Pinpoint the cell where the given text exists, returning its (X, Y) midpoint coordinate. 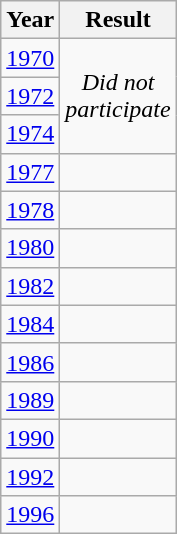
1989 (30, 400)
1984 (30, 324)
1980 (30, 248)
1972 (30, 96)
Year (30, 20)
1982 (30, 286)
Result (118, 20)
1996 (30, 515)
1978 (30, 210)
1970 (30, 58)
1974 (30, 134)
1990 (30, 438)
Did notparticipate (118, 96)
1977 (30, 172)
1986 (30, 362)
1992 (30, 477)
